For the text-containing cell, return its midpoint in [x, y] coordinate format. 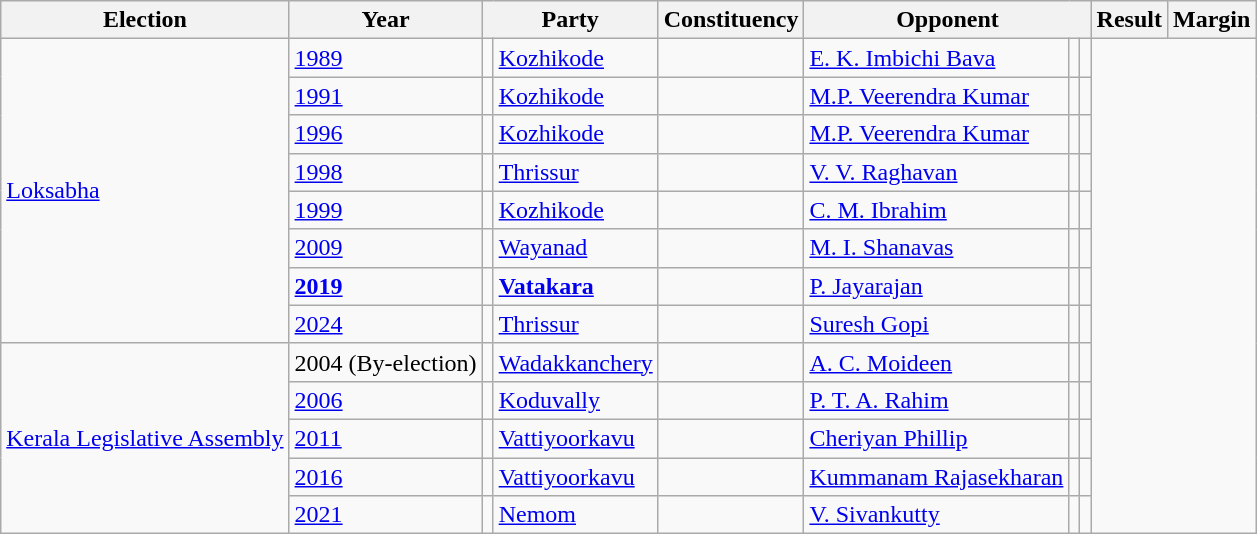
E. K. Imbichi Bava [936, 58]
1996 [386, 134]
V. Sivankutty [936, 515]
2021 [386, 515]
Result [1129, 20]
1999 [386, 210]
Loksabha [145, 191]
2004 (By-election) [386, 362]
Opponent [948, 20]
Constituency [731, 20]
A. C. Moideen [936, 362]
Party [570, 20]
V. V. Raghavan [936, 172]
Wayanad [576, 248]
Kummanam Rajasekharan [936, 477]
Cheriyan Phillip [936, 438]
Kerala Legislative Assembly [145, 438]
1998 [386, 172]
1989 [386, 58]
2009 [386, 248]
2006 [386, 400]
Nemom [576, 515]
Koduvally [576, 400]
C. M. Ibrahim [936, 210]
Year [386, 20]
2011 [386, 438]
2019 [386, 286]
Election [145, 20]
2024 [386, 324]
1991 [386, 96]
2016 [386, 477]
M. I. Shanavas [936, 248]
P. T. A. Rahim [936, 400]
Vatakara [576, 286]
Wadakkanchery [576, 362]
Margin [1211, 20]
Suresh Gopi [936, 324]
P. Jayarajan [936, 286]
